Detect which cell encompasses the target text, then output its [X, Y] center coordinate. 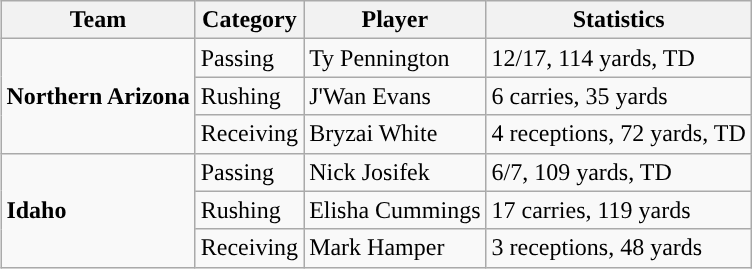
12/17, 114 yards, TD [618, 58]
Team [98, 20]
Northern Arizona [98, 96]
4 receptions, 72 yards, TD [618, 134]
Ty Pennington [395, 58]
Category [249, 20]
Statistics [618, 20]
3 receptions, 48 yards [618, 248]
Bryzai White [395, 134]
6 carries, 35 yards [618, 96]
Idaho [98, 210]
Mark Hamper [395, 248]
Nick Josifek [395, 172]
6/7, 109 yards, TD [618, 172]
17 carries, 119 yards [618, 210]
Elisha Cummings [395, 210]
J'Wan Evans [395, 96]
Player [395, 20]
